Detect which cell encompasses the target text, then output its [x, y] center coordinate. 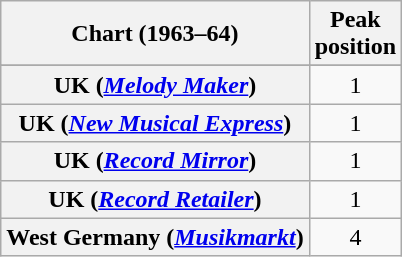
West Germany (Musikmarkt) [155, 237]
4 [355, 237]
UK (Melody Maker) [155, 85]
UK (Record Mirror) [155, 161]
Chart (1963–64) [155, 34]
UK (Record Retailer) [155, 199]
Peakposition [355, 34]
UK (New Musical Express) [155, 123]
